Capture the cell that displays the provided text and extract its [X, Y] central coordinate. 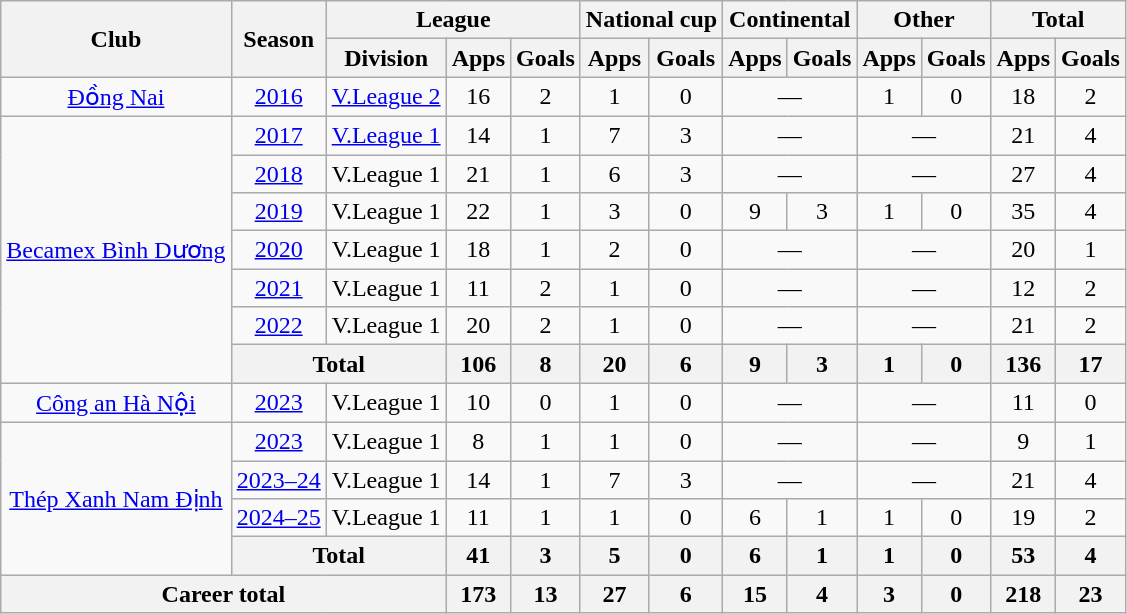
5 [614, 556]
Other [924, 20]
2019 [278, 212]
173 [478, 594]
2023–24 [278, 479]
2021 [278, 288]
22 [478, 212]
Công an Hà Nội [116, 403]
19 [1023, 518]
106 [478, 364]
15 [755, 594]
2016 [278, 97]
Career total [224, 594]
2020 [278, 250]
Thép Xanh Nam Định [116, 498]
12 [1023, 288]
Đồng Nai [116, 97]
Season [278, 39]
2017 [278, 135]
35 [1023, 212]
Becamex Bình Dương [116, 249]
136 [1023, 364]
10 [478, 403]
13 [546, 594]
218 [1023, 594]
53 [1023, 556]
41 [478, 556]
2024–25 [278, 518]
17 [1091, 364]
16 [478, 97]
2022 [278, 326]
Club [116, 39]
National cup [651, 20]
Division [386, 58]
V.League 2 [386, 97]
2018 [278, 173]
Continental [790, 20]
23 [1091, 594]
League [453, 20]
